Return [x, y] of the center of cell containing provided text 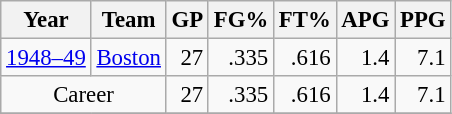
Career [84, 95]
FT% [304, 20]
FG% [240, 20]
Boston [128, 58]
Year [46, 20]
APG [366, 20]
Team [128, 20]
PPG [423, 20]
GP [187, 20]
1948–49 [46, 58]
